Detect which cell encompasses the target text, then output its [x, y] center coordinate. 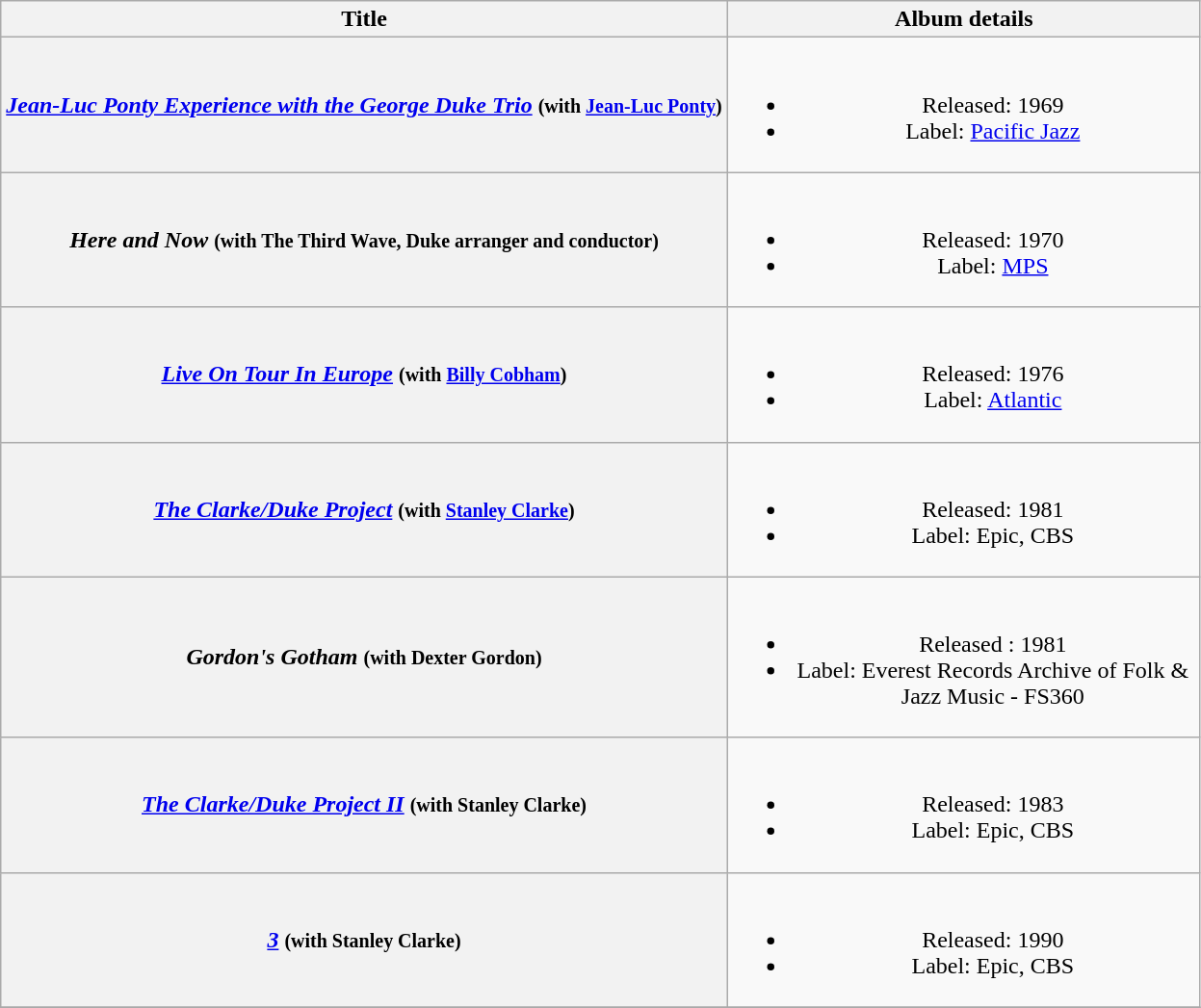
Gordon's Gotham (with Dexter Gordon) [364, 657]
3 (with Stanley Clarke) [364, 940]
Released: 1983Label: Epic, CBS [963, 805]
Jean-Luc Ponty Experience with the George Duke Trio (with Jean-Luc Ponty) [364, 105]
Released : 1981Label: Everest Records Archive of Folk & Jazz Music - FS360 [963, 657]
Released: 1981Label: Epic, CBS [963, 509]
Released: 1969Label: Pacific Jazz [963, 105]
Here and Now (with The Third Wave, Duke arranger and conductor) [364, 240]
Album details [963, 19]
The Clarke/Duke Project II (with Stanley Clarke) [364, 805]
Released: 1970Label: MPS [963, 240]
Live On Tour In Europe (with Billy Cobham) [364, 375]
Title [364, 19]
Released: 1990Label: Epic, CBS [963, 940]
Released: 1976Label: Atlantic [963, 375]
The Clarke/Duke Project (with Stanley Clarke) [364, 509]
